Output the (X, Y) coordinate of the center of the cell containing the given text.  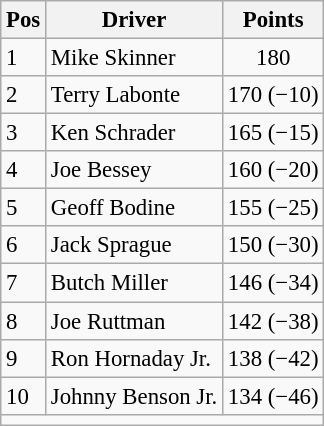
1 (24, 58)
Points (274, 20)
9 (24, 358)
Ron Hornaday Jr. (134, 358)
Terry Labonte (134, 95)
10 (24, 396)
Joe Ruttman (134, 321)
165 (−15) (274, 133)
Geoff Bodine (134, 208)
6 (24, 245)
Joe Bessey (134, 170)
155 (−25) (274, 208)
Mike Skinner (134, 58)
Pos (24, 20)
5 (24, 208)
Johnny Benson Jr. (134, 396)
7 (24, 283)
142 (−38) (274, 321)
180 (274, 58)
146 (−34) (274, 283)
Butch Miller (134, 283)
Driver (134, 20)
170 (−10) (274, 95)
3 (24, 133)
2 (24, 95)
Jack Sprague (134, 245)
134 (−46) (274, 396)
160 (−20) (274, 170)
138 (−42) (274, 358)
4 (24, 170)
8 (24, 321)
150 (−30) (274, 245)
Ken Schrader (134, 133)
